For the text-containing cell, return its midpoint in [X, Y] coordinate format. 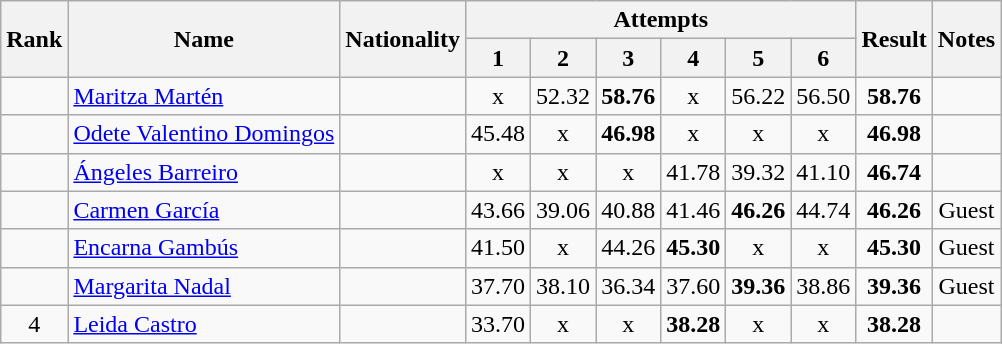
41.78 [694, 172]
36.34 [628, 286]
Maritza Martén [204, 96]
40.88 [628, 210]
Odete Valentino Domingos [204, 134]
37.70 [498, 286]
33.70 [498, 324]
46.74 [894, 172]
Rank [34, 39]
Encarna Gambús [204, 248]
41.50 [498, 248]
Attempts [661, 20]
56.22 [758, 96]
Result [894, 39]
Ángeles Barreiro [204, 172]
52.32 [564, 96]
45.48 [498, 134]
Margarita Nadal [204, 286]
5 [758, 58]
Leida Castro [204, 324]
39.06 [564, 210]
44.26 [628, 248]
6 [824, 58]
1 [498, 58]
41.10 [824, 172]
3 [628, 58]
Notes [966, 39]
Name [204, 39]
43.66 [498, 210]
2 [564, 58]
39.32 [758, 172]
37.60 [694, 286]
Nationality [403, 39]
56.50 [824, 96]
38.10 [564, 286]
44.74 [824, 210]
38.86 [824, 286]
Carmen García [204, 210]
41.46 [694, 210]
